Locate the cell with the specified text and output its [X, Y] center coordinate. 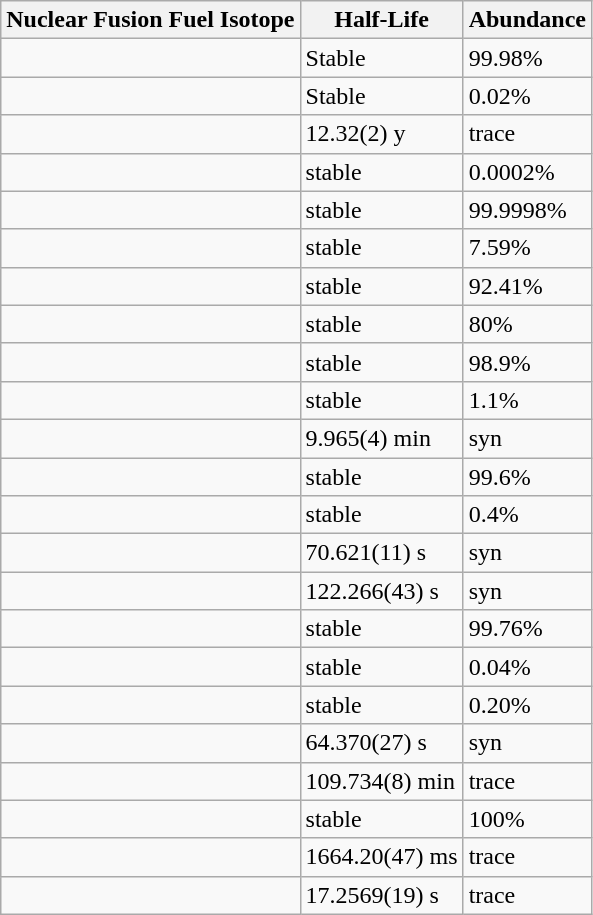
99.9998% [527, 210]
122.266(43) s [382, 591]
70.621(11) s [382, 553]
0.0002% [527, 172]
0.04% [527, 667]
92.41% [527, 286]
0.20% [527, 705]
109.734(8) min [382, 781]
99.6% [527, 477]
Half-Life [382, 20]
1.1% [527, 400]
80% [527, 324]
Abundance [527, 20]
17.2569(19) s [382, 895]
Nuclear Fusion Fuel Isotope [150, 20]
99.98% [527, 58]
0.02% [527, 96]
12.32(2) y [382, 134]
99.76% [527, 629]
64.370(27) s [382, 743]
100% [527, 819]
0.4% [527, 515]
98.9% [527, 362]
1664.20(47) ms [382, 857]
9.965(4) min [382, 438]
7.59% [527, 248]
